Provide the [x, y] coordinate of the cell's center where the given text is located.  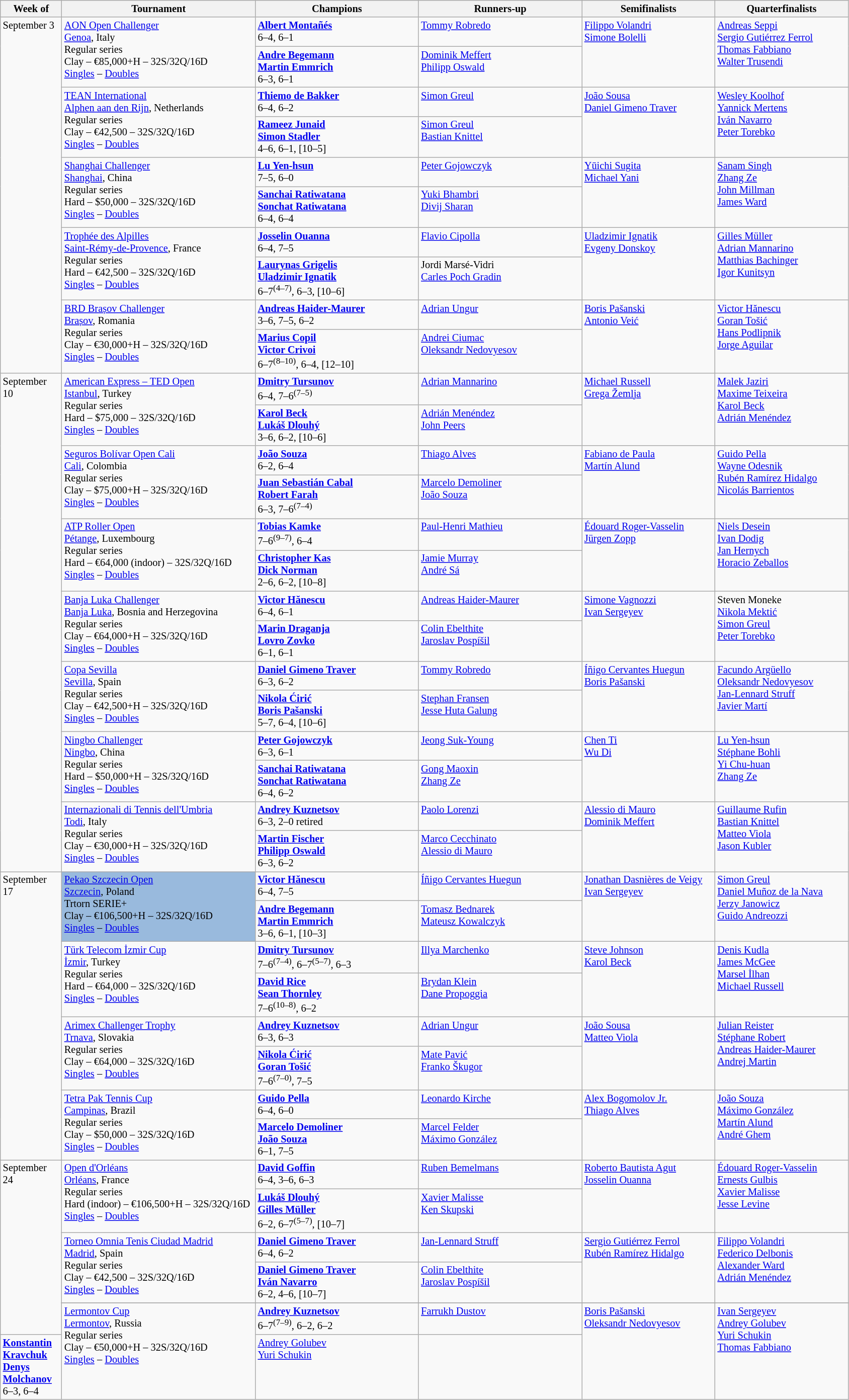
Yuki Bhambri Divij Sharan [500, 207]
Ruben Bemelmans [500, 1174]
Guido Pella6–4, 6–0 [337, 1104]
Martin Fischer Philipp Oswald6–3, 6–2 [337, 851]
Tobias Kamke7–6(9–7), 6–4 [337, 534]
Victor Hănescu6–4, 6–1 [337, 606]
American Express – TED Open Istanbul, TurkeyRegular seriesHard – $75,000 – 32S/32Q/16DSingles – Doubles [159, 409]
Seguros Bolívar Open Cali Cali, ColombiaRegular seriesClay – $75,000+H – 32S/32Q/16DSingles – Doubles [159, 482]
Andrey Kuznetsov 6–3, 6–3 [337, 1031]
João Souza6–2, 6–4 [337, 460]
Laurynas Grigelis Uladzimir Ignatik 6–7(4–7), 6–3, [10–6] [337, 279]
Wesley Koolhof Yannick Mertens Iván Navarro Peter Torebko [782, 122]
Thiago Alves [500, 460]
Roberto Bautista Agut Josselin Ouanna [649, 1196]
Ivan Sergeyev Andrey Golubev Yuri Schukin Thomas Fabbiano [782, 1351]
Lukáš Dlouhý Gilles Müller 6–2, 6–7(5–7), [10–7] [337, 1210]
Andre Begemann Martin Emmrich 3–6, 6–1, [10–3] [337, 921]
Victor Hănescu Goran Tošić Hans Podlipnik Jorge Aguilar [782, 337]
Simon Greul [500, 102]
Quarterfinalists [782, 9]
Uladzimir Ignatik Evgeny Donskoy [649, 264]
September 24 [31, 1247]
João Sousa Matteo Viola [649, 1053]
João Souza Máximo González Martín Alund André Ghem [782, 1125]
Flavio Cipolla [500, 242]
Nikola Ćirić Boris Pašanski5–7, 6–4, [10–6] [337, 711]
Michael Russell Grega Žemlja [649, 409]
Dmitry Tursunov7–6(7–4), 6–7(5–7), 6–3 [337, 958]
Filippo Volandri Simone Bolelli [649, 52]
Daniel Gimeno Traver 6–4, 6–2 [337, 1247]
Alex Bogomolov Jr. Thiago Alves [649, 1125]
Simon Greul Bastian Knittel [500, 137]
Guido Pella Wayne Odesnik Rubén Ramírez Hidalgo Nicolás Barrientos [782, 482]
Adrian Mannarino [500, 388]
Andre Begemann Martin Emmrich 6–3, 6–1 [337, 67]
BRD Brașov Challenger Brașov, RomaniaRegular seriesClay – €30,000+H – 32S/32Q/16DSingles – Doubles [159, 337]
Ningbo Challenger Ningbo, ChinaRegular seriesHard – $50,000+H – 32S/32Q/16DSingles – Doubles [159, 767]
Facundo Argüello Oleksandr Nedovyesov Jan-Lennard Struff Javier Martí [782, 696]
Karol Beck Lukáš Dlouhý3–6, 6–2, [10–6] [337, 425]
Filippo Volandri Federico Delbonis Alexander Ward Adrián Menéndez [782, 1268]
Sergio Gutiérrez Ferrol Rubén Ramírez Hidalgo [649, 1268]
September 10 [31, 622]
Internazionali di Tennis dell'UmbriaTodi, ItalyRegular seriesClay – €30,000+H – 32S/32Q/16DSingles – Doubles [159, 836]
Marcel Felder Máximo González [500, 1139]
Rameez Junaid Simon Stadler 4–6, 6–1, [10–5] [337, 137]
Andreas Haider-Maurer [500, 606]
João Sousa Daniel Gimeno Traver [649, 122]
Daniel Gimeno Traver Iván Navarro 6–2, 4–6, [10–7] [337, 1282]
Tomasz Bednarek Mateusz Kowalczyk [500, 921]
Jonathan Dasnières de Veigy Ivan Sergeyev [649, 907]
Semifinalists [649, 9]
Jeong Suk-Young [500, 746]
Brydan Klein Dane Propoggia [500, 995]
Torneo Omnia Tenis Ciudad Madrid Madrid, SpainRegular seriesClay – €42,500 – 32S/32Q/16DSingles – Doubles [159, 1268]
Türk Telecom İzmir Cup İzmir, TurkeyRegular seriesHard – €64,000 – 32S/32Q/16DSingles – Doubles [159, 979]
Trophée des Alpilles Saint-Rémy-de-Provence, FranceRegular seriesHard – €42,500 – 32S/32Q/16DSingles – Doubles [159, 264]
Yūichi Sugita Michael Yani [649, 192]
Jordi Marsé-Vidri Carles Poch Gradin [500, 279]
Andrey Golubev Yuri Schukin [337, 1367]
Marcelo Demoliner João Souza 6–1, 7–5 [337, 1139]
David Rice Sean Thornley 7–6(10–8), 6–2 [337, 995]
AON Open Challenger Genoa, ItalyRegular seriesClay – €85,000+H – 32S/32Q/16DSingles – Doubles [159, 52]
Nikola Ćirić Goran Tošić 7–6(7–0), 7–5 [337, 1067]
TEAN International Alphen aan den Rijn, NetherlandsRegular seriesClay – €42,500 – 32S/32Q/16DSingles – Doubles [159, 122]
Adrián Menéndez John Peers [500, 425]
Juan Sebastián Cabal Robert Farah6–3, 7–6(7–4) [337, 496]
Arimex Challenger Trophy Trnava, SlovakiaRegular seriesClay – €64,000 – 32S/32Q/16DSingles – Doubles [159, 1053]
Albert Montañés 6–4, 6–1 [337, 32]
Íñigo Cervantes Huegun [500, 886]
Julian Reister Stéphane Robert Andreas Haider-Maurer Andrej Martin [782, 1053]
Thiemo de Bakker 6–4, 6–2 [337, 102]
Boris Pašanski Antonio Veić [649, 337]
Tournament [159, 9]
Runners-up [500, 9]
September 3 [31, 195]
Steve Johnson Karol Beck [649, 979]
Marin Draganja Lovro Zovko6–1, 6–1 [337, 641]
Week of [31, 9]
Tetra Pak Tennis Cup Campinas, BrazilRegular seriesClay – $50,000 – 32S/32Q/16DSingles – Doubles [159, 1125]
Édouard Roger-Vasselin Jürgen Zopp [649, 554]
Sanchai Ratiwatana Sonchat Ratiwatana6–4, 6–2 [337, 781]
Farrukh Dustov [500, 1318]
Konstantin Kravchuk Denys Molchanov 6–3, 6–4 [31, 1367]
Lermontov Cup Lermontov, RussiaRegular seriesClay – €50,000+H – 32S/32Q/16DSingles – Doubles [159, 1351]
Leonardo Kirche [500, 1104]
Champions [337, 9]
Shanghai Challenger Shanghai, ChinaRegular seriesHard – $50,000 – 32S/32Q/16DSingles – Doubles [159, 192]
Andrey Kuznetsov 6–7(7–9), 6–2, 6–2 [337, 1318]
Íñigo Cervantes Huegun Boris Pašanski [649, 696]
Stephan Fransen Jesse Huta Galung [500, 711]
Chen Ti Wu Di [649, 767]
Andrey Kuznetsov6–3, 2–0 retired [337, 816]
Fabiano de Paula Martín Alund [649, 482]
Mate Pavić Franko Škugor [500, 1067]
Paolo Lorenzi [500, 816]
Simone Vagnozzi Ivan Sergeyev [649, 626]
Pekao Szczecin Open Szczecin, PolandTrtorn SERIE+ Clay – €106,500+H – 32S/32Q/16DSingles – Doubles [159, 907]
Peter Gojowczyk [500, 172]
Denis Kudla James McGee Marsel İlhan Michael Russell [782, 979]
Peter Gojowczyk 6–3, 6–1 [337, 746]
Daniel Gimeno Traver6–3, 6–2 [337, 676]
Banja Luka Challenger Banja Luka, Bosnia and HerzegovinaRegular seriesClay – €64,000+H – 32S/32Q/16DSingles – Doubles [159, 626]
Gong Maoxin Zhang Ze [500, 781]
ATP Roller Open Pétange, LuxembourgRegular seriesHard – €64,000 (indoor) – 32S/32Q/16DSingles – Doubles [159, 554]
Illya Marchenko [500, 958]
Alessio di Mauro Dominik Meffert [649, 836]
Gilles Müller Adrian Mannarino Matthias Bachinger Igor Kunitsyn [782, 264]
Jamie Murray André Sá [500, 570]
Xavier Malisse Ken Skupski [500, 1210]
Sanam Singh Zhang Ze John Millman James Ward [782, 192]
Marcelo Demoliner João Souza [500, 496]
Guillaume Rufin Bastian Knittel Matteo Viola Jason Kubler [782, 836]
Lu Yen-hsun 7–5, 6–0 [337, 172]
Dmitry Tursunov6–4, 7–6(7–5) [337, 388]
David Goffin 6–4, 3–6, 6–3 [337, 1174]
Victor Hănescu 6–4, 7–5 [337, 886]
Marius Copil Victor Crivoi 6–7(8–10), 6–4, [12–10] [337, 351]
Sanchai Ratiwatana Sonchat Ratiwatana 6–4, 6–4 [337, 207]
Dominik Meffert Philipp Oswald [500, 67]
Boris Pašanski Oleksandr Nedovyesov [649, 1351]
Lu Yen-hsun Stéphane Bohli Yi Chu-huan Zhang Ze [782, 767]
Marco Cecchinato Alessio di Mauro [500, 851]
September 17 [31, 1015]
Open d'Orléans Orléans, FranceRegular seriesHard (indoor) – €106,500+H – 32S/32Q/16DSingles – Doubles [159, 1196]
Josselin Ouanna 6–4, 7–5 [337, 242]
Steven Moneke Nikola Mektić Simon Greul Peter Torebko [782, 626]
Niels Desein Ivan Dodig Jan Hernych Horacio Zeballos [782, 554]
Christopher Kas Dick Norman2–6, 6–2, [10–8] [337, 570]
Andreas Haider-Maurer 3–6, 7–5, 6–2 [337, 315]
Jan-Lennard Struff [500, 1247]
Malek Jaziri Maxime Teixeira Karol Beck Adrián Menéndez [782, 409]
Édouard Roger-Vasselin Ernests Gulbis Xavier Malisse Jesse Levine [782, 1196]
Paul-Henri Mathieu [500, 534]
Simon Greul Daniel Muñoz de la Nava Jerzy Janowicz Guido Andreozzi [782, 907]
Copa Sevilla Sevilla, SpainRegular seriesClay – €42,500+H – 32S/32Q/16DSingles – Doubles [159, 696]
Andrei Ciumac Oleksandr Nedovyesov [500, 351]
Andreas Seppi Sergio Gutiérrez Ferrol Thomas Fabbiano Walter Trusendi [782, 52]
